Determine the (x, y) coordinate at the center of the cell enclosing the given text.  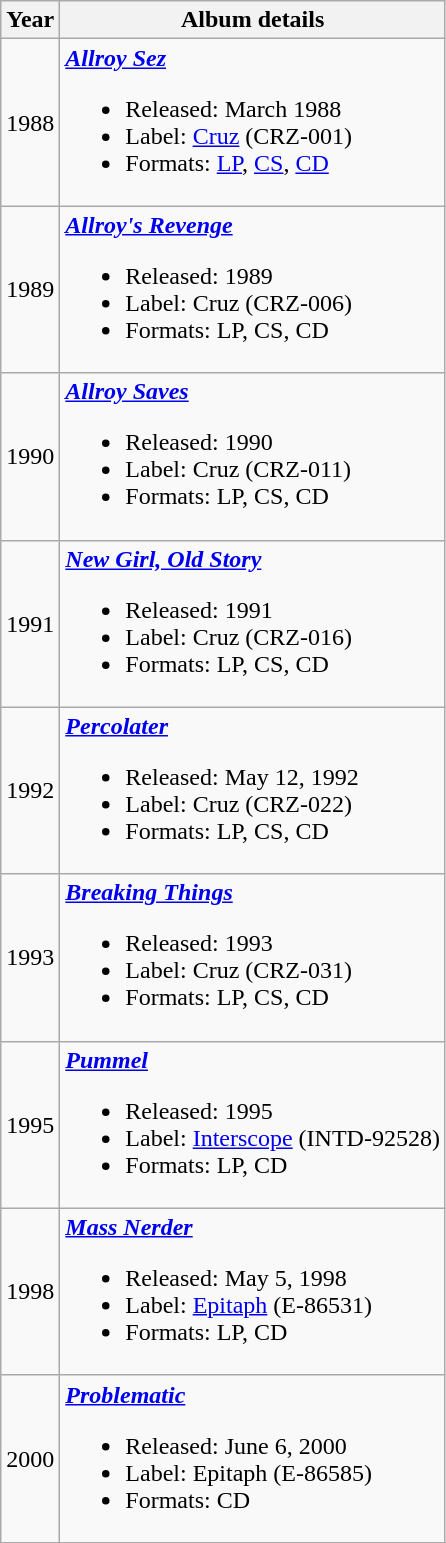
Year (30, 20)
Mass NerderReleased: May 5, 1998Label: Epitaph (E-86531)Formats: LP, CD (253, 1292)
PummelReleased: 1995Label: Interscope (INTD-92528)Formats: LP, CD (253, 1124)
Album details (253, 20)
1995 (30, 1124)
Allroy SezReleased: March 1988Label: Cruz (CRZ-001)Formats: LP, CS, CD (253, 122)
1998 (30, 1292)
Breaking ThingsReleased: 1993Label: Cruz (CRZ-031)Formats: LP, CS, CD (253, 958)
1992 (30, 790)
2000 (30, 1458)
1989 (30, 290)
1990 (30, 456)
Allroy SavesReleased: 1990Label: Cruz (CRZ-011)Formats: LP, CS, CD (253, 456)
PercolaterReleased: May 12, 1992Label: Cruz (CRZ-022)Formats: LP, CS, CD (253, 790)
1991 (30, 624)
New Girl, Old StoryReleased: 1991Label: Cruz (CRZ-016)Formats: LP, CS, CD (253, 624)
Allroy's RevengeReleased: 1989Label: Cruz (CRZ-006)Formats: LP, CS, CD (253, 290)
ProblematicReleased: June 6, 2000Label: Epitaph (E-86585)Formats: CD (253, 1458)
1993 (30, 958)
1988 (30, 122)
